Return the (X, Y) coordinate for the center point of the cell that contains the specified text.  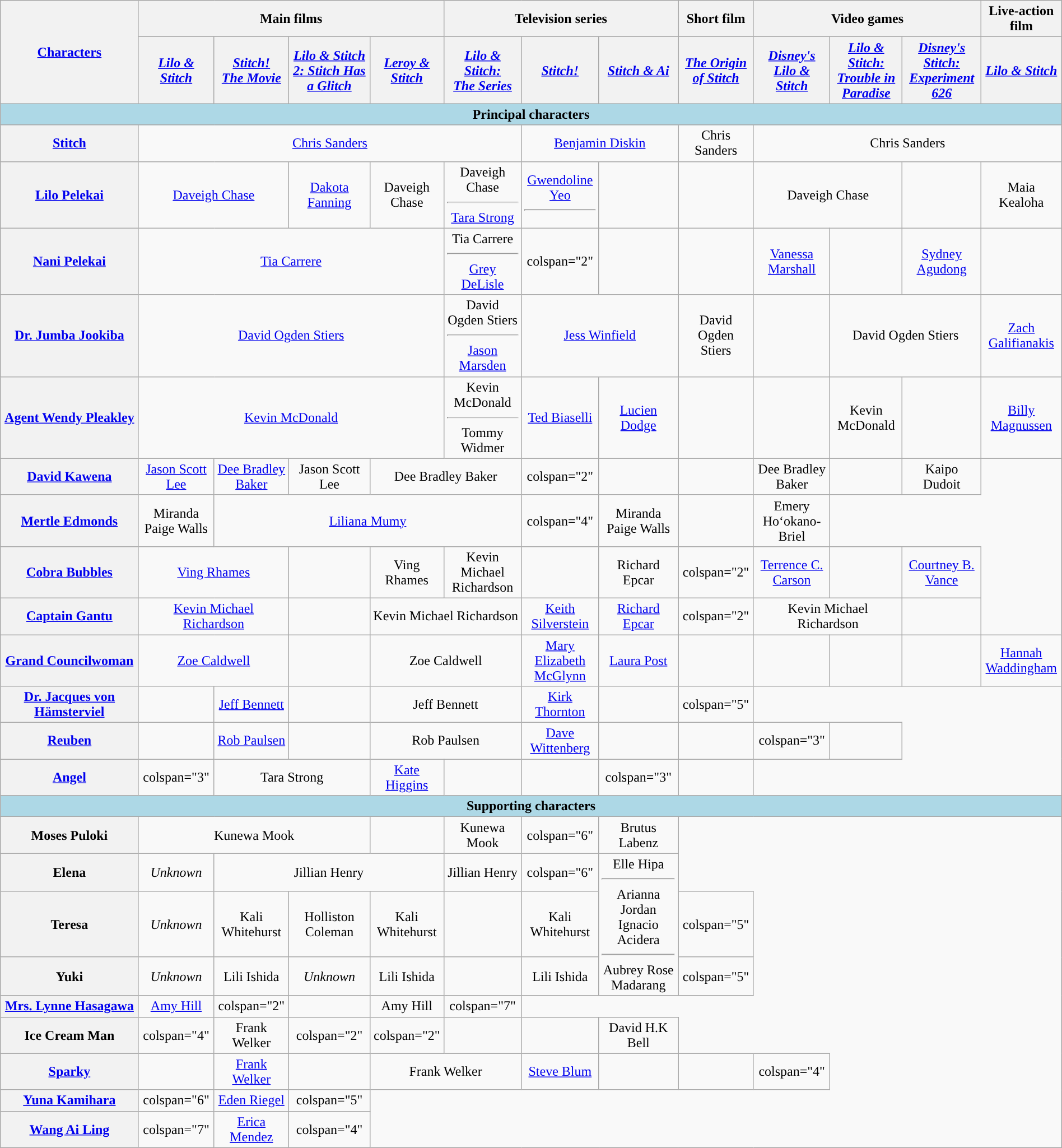
Nani Pelekai (69, 261)
Mertle Edmonds (69, 520)
Elena (69, 872)
Lilo & Stitch:The Series (483, 71)
Yuna Kamihara (69, 1100)
Stitch (69, 143)
Benjamin Diskin (600, 143)
Angel (69, 778)
Dave Wittenberg (560, 741)
Live-action film (1021, 19)
Liliana Mumy (367, 520)
Lilo & Stitch 2: Stitch Has a Glitch (329, 71)
Moses Puloki (69, 835)
The Origin of Stitch (716, 71)
David Kawena (69, 476)
Kaipo Dudoit (942, 476)
David H.K Bell (639, 1035)
Zach Galifianakis (1021, 336)
Dr. Jacques von Hämsterviel (69, 705)
Characters (69, 52)
Laura Post (639, 660)
Stitch & Ai (639, 71)
Main films (291, 19)
Reuben (69, 741)
Kate Higgins (407, 778)
Tara Strong (292, 778)
Keith Silverstein (560, 616)
Tia Carrere (291, 261)
David Ogden StiersJason Marsden (483, 336)
Lilo & Stitch: Trouble in Paradise (866, 71)
Mrs. Lynne Hasagawa (69, 1006)
Emery Ho‘okano-Briel (791, 520)
Television series (561, 19)
Jess Winfield (600, 336)
Lucien Dodge (639, 417)
Cobra Bubbles (69, 572)
Tia CarrereGrey DeLisle (483, 261)
Hannah Waddingham (1021, 660)
Gwendoline Yeo (560, 195)
Sydney Agudong (942, 261)
Courtney B. Vance (942, 572)
Terrence C. Carson (791, 572)
Stitch! (560, 71)
Dakota Fanning (329, 195)
Ice Cream Man (69, 1035)
Yuki (69, 976)
Agent Wendy Pleakley (69, 417)
Video games (867, 19)
Ted Biaselli (560, 417)
Vanessa Marshall (791, 261)
Steve Blum (560, 1071)
Teresa (69, 924)
Leroy & Stitch (407, 71)
Short film (716, 19)
Mary Elizabeth McGlynn (560, 660)
Sparky (69, 1071)
Supporting characters (531, 806)
Wang Ai Ling (69, 1130)
Stitch!The Movie (251, 71)
Kevin McDonaldTommy Widmer (483, 417)
Principal characters (531, 114)
Lilo Pelekai (69, 195)
Eden Riegel (251, 1100)
Disney's Lilo & Stitch (791, 71)
Dr. Jumba Jookiba (69, 336)
Maia Kealoha (1021, 195)
Disney's Stitch: Experiment 626 (942, 71)
Holliston Coleman (329, 924)
Captain Gantu (69, 616)
Billy Magnussen (1021, 417)
Daveigh ChaseTara Strong (483, 195)
Elle Hipa Arianna Jordan Ignacio Acidera Aubrey Rose Madarang (639, 924)
Kirk Thornton (560, 705)
Brutus Labenz (639, 835)
Erica Mendez (251, 1130)
Grand Councilwoman (69, 660)
